Locate the cell with the specified text and output its (x, y) center coordinate. 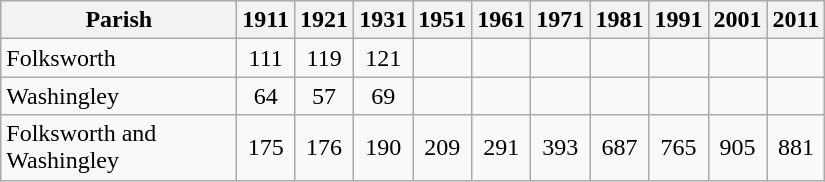
Washingley (119, 96)
1971 (560, 20)
176 (324, 148)
1911 (266, 20)
64 (266, 96)
119 (324, 58)
111 (266, 58)
57 (324, 96)
121 (384, 58)
687 (620, 148)
905 (738, 148)
190 (384, 148)
Folksworth (119, 58)
175 (266, 148)
291 (502, 148)
1961 (502, 20)
881 (796, 148)
2001 (738, 20)
Folksworth and Washingley (119, 148)
1981 (620, 20)
2011 (796, 20)
69 (384, 96)
1931 (384, 20)
393 (560, 148)
Parish (119, 20)
1951 (442, 20)
209 (442, 148)
1991 (678, 20)
1921 (324, 20)
765 (678, 148)
